Pinpoint the cell where the given text exists, returning its [X, Y] midpoint coordinate. 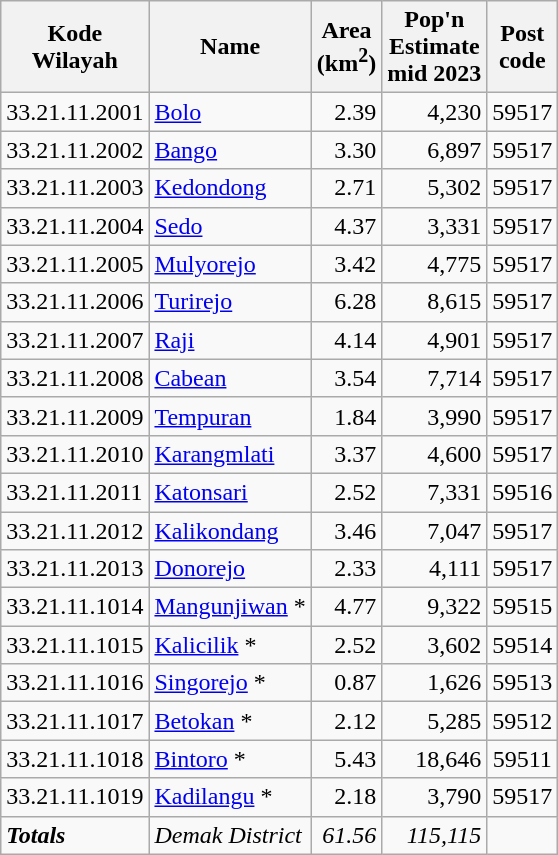
Donorejo [230, 569]
59512 [522, 721]
5,285 [434, 721]
Mulyorejo [230, 264]
Mangunjiwan * [230, 607]
59511 [522, 759]
33.21.11.1015 [75, 645]
Totals [75, 835]
KodeWilayah [75, 47]
18,646 [434, 759]
3.46 [346, 531]
33.21.11.2013 [75, 569]
Demak District [230, 835]
4,775 [434, 264]
3.30 [346, 150]
33.21.11.2001 [75, 112]
33.21.11.2008 [75, 378]
2.71 [346, 188]
Kedondong [230, 188]
Sedo [230, 226]
2.39 [346, 112]
33.21.11.2010 [75, 454]
61.56 [346, 835]
4.37 [346, 226]
1,626 [434, 683]
59513 [522, 683]
Karangmlati [230, 454]
4.77 [346, 607]
33.21.11.1016 [75, 683]
8,615 [434, 302]
33.21.11.2006 [75, 302]
59514 [522, 645]
7,714 [434, 378]
Raji [230, 340]
4,111 [434, 569]
33.21.11.2005 [75, 264]
33.21.11.1019 [75, 797]
59515 [522, 607]
Bango [230, 150]
Tempuran [230, 416]
2.18 [346, 797]
Turirejo [230, 302]
33.21.11.2007 [75, 340]
0.87 [346, 683]
3,602 [434, 645]
59516 [522, 492]
5.43 [346, 759]
33.21.11.2012 [75, 531]
4,230 [434, 112]
33.21.11.2004 [75, 226]
7,047 [434, 531]
1.84 [346, 416]
115,115 [434, 835]
33.21.11.2011 [75, 492]
2.12 [346, 721]
33.21.11.1014 [75, 607]
3,790 [434, 797]
Kalicilik * [230, 645]
Kadilangu * [230, 797]
33.21.11.1017 [75, 721]
6,897 [434, 150]
6.28 [346, 302]
3,331 [434, 226]
Area (km2) [346, 47]
Postcode [522, 47]
Cabean [230, 378]
Bolo [230, 112]
2.33 [346, 569]
33.21.11.2009 [75, 416]
Betokan * [230, 721]
5,302 [434, 188]
3.37 [346, 454]
4,600 [434, 454]
3.54 [346, 378]
Singorejo * [230, 683]
33.21.11.2003 [75, 188]
9,322 [434, 607]
3.42 [346, 264]
Katonsari [230, 492]
Pop'n Estimatemid 2023 [434, 47]
7,331 [434, 492]
4.14 [346, 340]
33.21.11.1018 [75, 759]
3,990 [434, 416]
33.21.11.2002 [75, 150]
Bintoro * [230, 759]
4,901 [434, 340]
Kalikondang [230, 531]
Name [230, 47]
